Determine the [X, Y] coordinate at the center of the cell enclosing the given text.  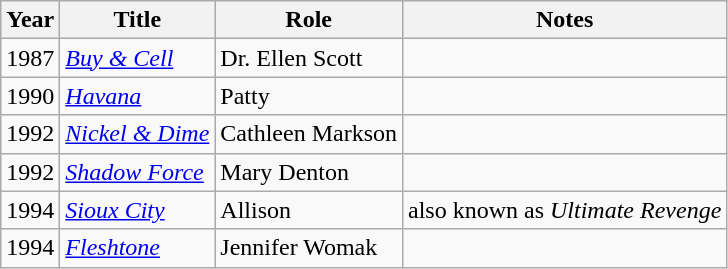
Dr. Ellen Scott [309, 58]
Fleshtone [138, 248]
Sioux City [138, 210]
Nickel & Dime [138, 134]
Title [138, 20]
Notes [565, 20]
also known as Ultimate Revenge [565, 210]
Mary Denton [309, 172]
1987 [30, 58]
Shadow Force [138, 172]
Role [309, 20]
Havana [138, 96]
Cathleen Markson [309, 134]
1990 [30, 96]
Buy & Cell [138, 58]
Jennifer Womak [309, 248]
Allison [309, 210]
Year [30, 20]
Patty [309, 96]
